Provide the [X, Y] coordinate of the cell's center where the given text is located.  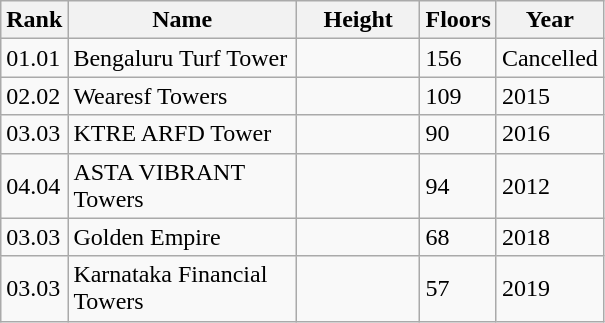
01.01 [34, 58]
Golden Empire [182, 237]
ASTA VIBRANT Towers [182, 186]
KTRE ARFD Tower [182, 134]
02.02 [34, 96]
2019 [550, 288]
Floors [458, 20]
Name [182, 20]
156 [458, 58]
2012 [550, 186]
2015 [550, 96]
Wearesf Towers [182, 96]
Year [550, 20]
Height [358, 20]
2016 [550, 134]
Cancelled [550, 58]
Bengaluru Turf Tower [182, 58]
109 [458, 96]
90 [458, 134]
04.04 [34, 186]
68 [458, 237]
Rank [34, 20]
2018 [550, 237]
94 [458, 186]
57 [458, 288]
Karnataka Financial Towers [182, 288]
